Detect which cell encompasses the target text, then output its (X, Y) center coordinate. 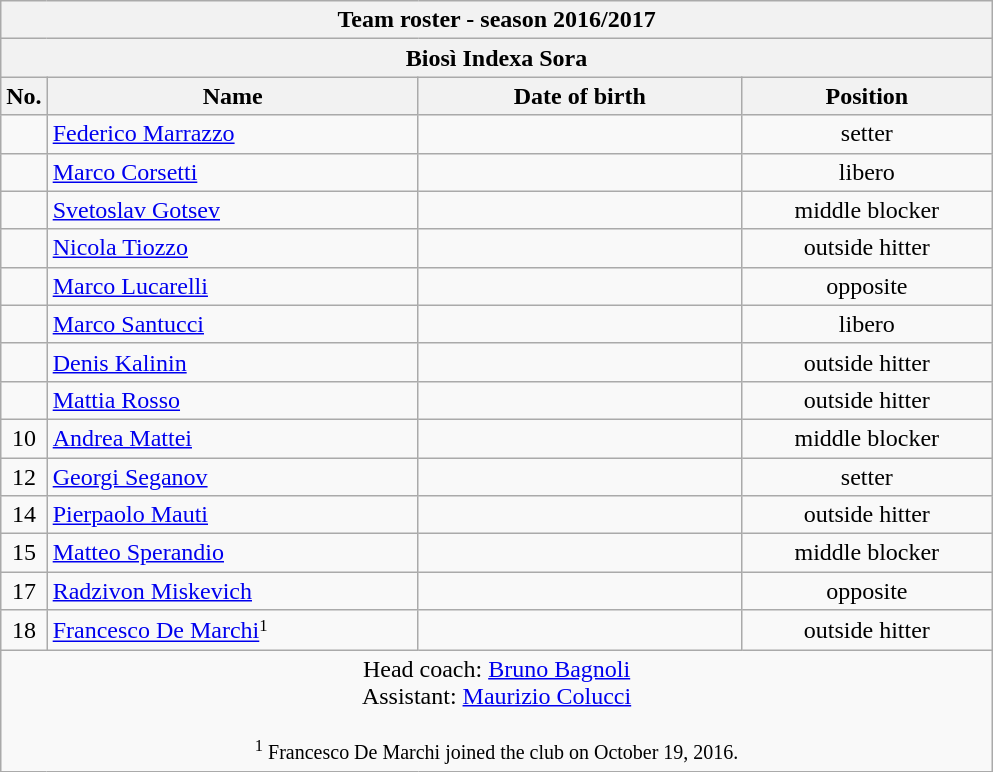
15 (24, 553)
Matteo Sperandio (232, 553)
Georgi Seganov (232, 477)
14 (24, 515)
Mattia Rosso (232, 400)
17 (24, 591)
12 (24, 477)
Andrea Mattei (232, 438)
Svetoslav Gotsev (232, 210)
Denis Kalinin (232, 362)
Nicola Tiozzo (232, 248)
Pierpaolo Mauti (232, 515)
Marco Lucarelli (232, 286)
18 (24, 630)
Marco Corsetti (232, 172)
Biosì Indexa Sora (497, 58)
Radzivon Miskevich (232, 591)
10 (24, 438)
Team roster - season 2016/2017 (497, 20)
Date of birth (580, 96)
Marco Santucci (232, 324)
No. (24, 96)
Federico Marrazzo (232, 134)
Position (866, 96)
Name (232, 96)
Head coach: Bruno BagnoliAssistant: Maurizio Colucci1 Francesco De Marchi joined the club on October 19, 2016. (497, 710)
Francesco De Marchi1 (232, 630)
